Provide the (X, Y) coordinate of the cell's center where the given text is located.  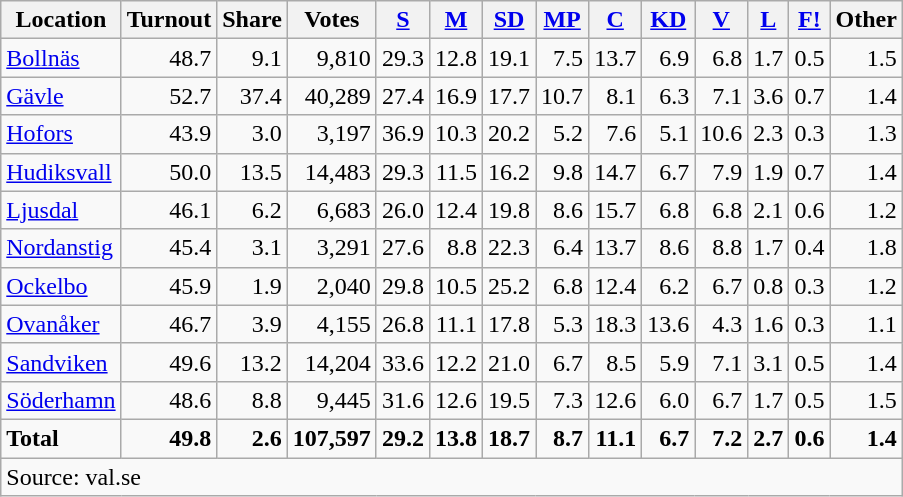
Sandviken (61, 362)
3,197 (332, 134)
6.3 (668, 96)
19.8 (510, 210)
Votes (332, 20)
L (768, 20)
29.2 (402, 438)
13.5 (252, 172)
Ovanåker (61, 324)
18.3 (616, 324)
Gävle (61, 96)
C (616, 20)
26.8 (402, 324)
Nordanstig (61, 248)
M (456, 20)
5.9 (668, 362)
3.9 (252, 324)
Location (61, 20)
6,683 (332, 210)
13.8 (456, 438)
4.3 (722, 324)
10.3 (456, 134)
3.0 (252, 134)
7.5 (562, 58)
0.8 (768, 286)
14,204 (332, 362)
37.4 (252, 96)
17.8 (510, 324)
0.4 (810, 248)
16.2 (510, 172)
Hudiksvall (61, 172)
8.7 (562, 438)
3,291 (332, 248)
10.5 (456, 286)
26.0 (402, 210)
7.6 (616, 134)
4,155 (332, 324)
Bollnäs (61, 58)
7.3 (562, 400)
5.1 (668, 134)
9,445 (332, 400)
27.6 (402, 248)
19.5 (510, 400)
48.7 (169, 58)
14,483 (332, 172)
MP (562, 20)
13.6 (668, 324)
13.2 (252, 362)
5.3 (562, 324)
1.3 (866, 134)
17.7 (510, 96)
29.8 (402, 286)
Turnout (169, 20)
49.8 (169, 438)
12.2 (456, 362)
22.3 (510, 248)
33.6 (402, 362)
2.6 (252, 438)
9.1 (252, 58)
48.6 (169, 400)
15.7 (616, 210)
V (722, 20)
F! (810, 20)
52.7 (169, 96)
1.6 (768, 324)
21.0 (510, 362)
5.2 (562, 134)
18.7 (510, 438)
46.7 (169, 324)
Ockelbo (61, 286)
49.6 (169, 362)
20.2 (510, 134)
SD (510, 20)
45.4 (169, 248)
40,289 (332, 96)
43.9 (169, 134)
50.0 (169, 172)
Hofors (61, 134)
10.7 (562, 96)
6.0 (668, 400)
Share (252, 20)
Total (61, 438)
107,597 (332, 438)
25.2 (510, 286)
31.6 (402, 400)
45.9 (169, 286)
8.1 (616, 96)
7.2 (722, 438)
12.8 (456, 58)
10.6 (722, 134)
11.5 (456, 172)
9.8 (562, 172)
36.9 (402, 134)
Söderhamn (61, 400)
2,040 (332, 286)
1.1 (866, 324)
46.1 (169, 210)
Other (866, 20)
2.3 (768, 134)
6.4 (562, 248)
9,810 (332, 58)
1.8 (866, 248)
2.1 (768, 210)
16.9 (456, 96)
Source: val.se (452, 477)
8.5 (616, 362)
KD (668, 20)
S (402, 20)
6.9 (668, 58)
14.7 (616, 172)
7.9 (722, 172)
3.6 (768, 96)
19.1 (510, 58)
2.7 (768, 438)
Ljusdal (61, 210)
27.4 (402, 96)
